Pinpoint the cell where the given text exists, returning its (x, y) midpoint coordinate. 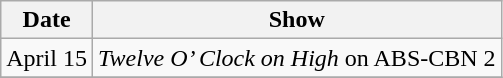
Twelve O’ Clock on High on ABS-CBN 2 (296, 58)
Show (296, 20)
Date (47, 20)
April 15 (47, 58)
